Detect which cell encompasses the target text, then output its (X, Y) center coordinate. 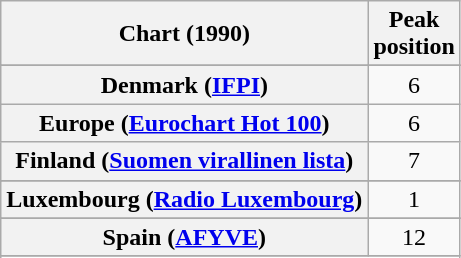
Europe (Eurochart Hot 100) (184, 123)
Luxembourg (Radio Luxembourg) (184, 199)
12 (414, 237)
Chart (1990) (184, 34)
Denmark (IFPI) (184, 85)
Finland (Suomen virallinen lista) (184, 161)
7 (414, 161)
1 (414, 199)
Spain (AFYVE) (184, 237)
Peakposition (414, 34)
